Return the [x, y] coordinate for the center point of the cell that contains the specified text.  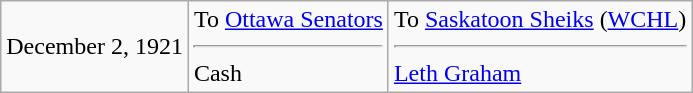
To Saskatoon Sheiks (WCHL)Leth Graham [540, 47]
To Ottawa SenatorsCash [288, 47]
December 2, 1921 [95, 47]
